Capture the cell that displays the provided text and extract its [x, y] central coordinate. 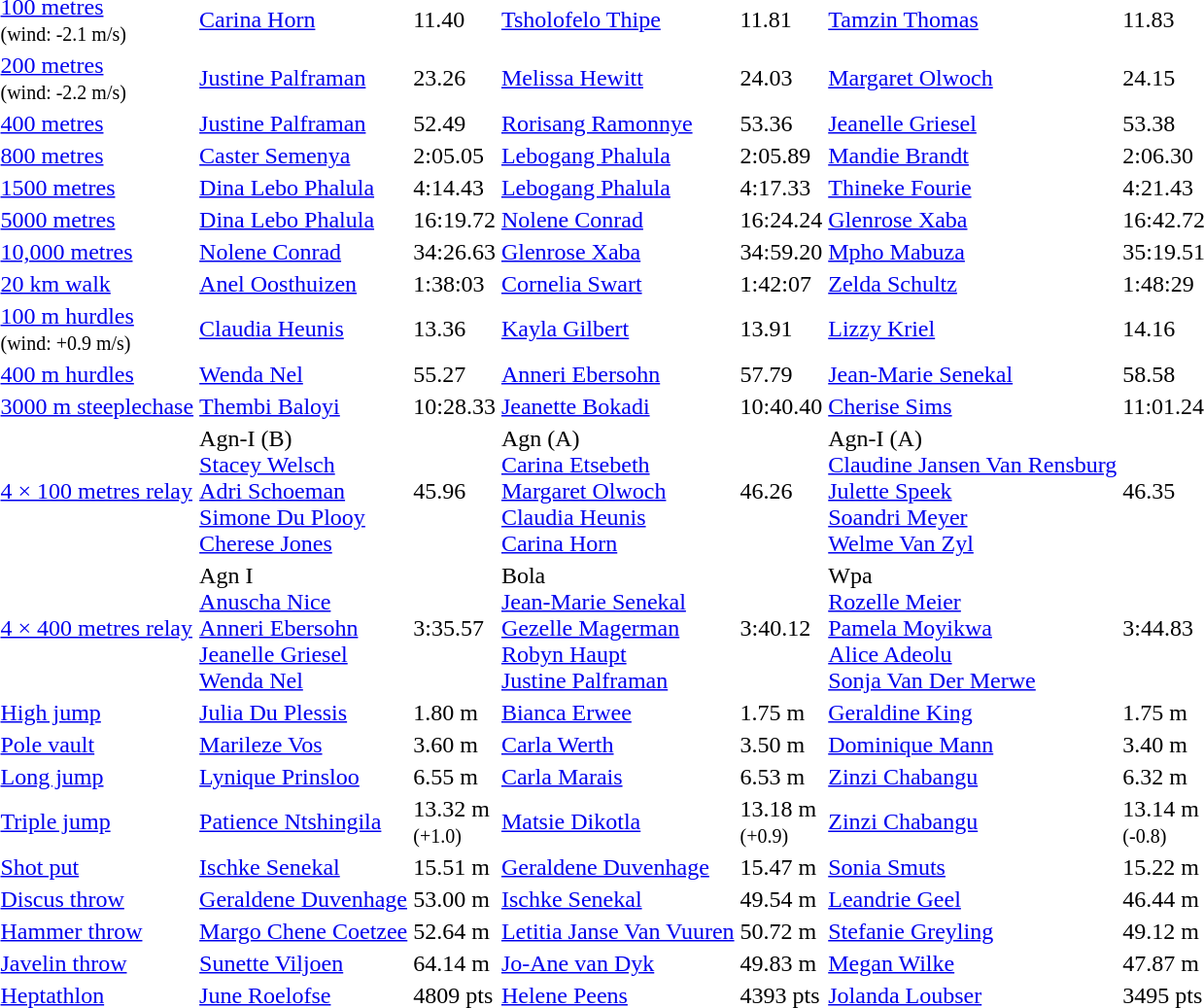
13.91 [781, 329]
Letitia Janse Van Vuuren [618, 931]
Dominique Mann [973, 745]
Geraldine King [973, 713]
49.54 m [781, 899]
3.60 m [455, 745]
Kayla Gilbert [618, 329]
16:24.24 [781, 220]
Melissa Hewitt [618, 78]
Leandrie Geel [973, 899]
Lizzy Kriel [973, 329]
6.55 m [455, 777]
57.79 [781, 374]
Megan Wilke [973, 963]
50.72 m [781, 931]
2:05.05 [455, 156]
Zelda Schultz [973, 284]
Anneri Ebersohn [618, 374]
13.18 m(+0.9) [781, 822]
Cornelia Swart [618, 284]
53.36 [781, 123]
Agn (A)Carina EtsebethMargaret OlwochClaudia HeunisCarina Horn [618, 491]
45.96 [455, 491]
Patience Ntshingila [303, 822]
Matsie Dikotla [618, 822]
Agn-I (A)Claudine Jansen Van RensburgJulette SpeekSoandri MeyerWelme Van Zyl [973, 491]
23.26 [455, 78]
13.36 [455, 329]
4:17.33 [781, 188]
6.53 m [781, 777]
Caster Semenya [303, 156]
Rorisang Ramonnye [618, 123]
16:19.72 [455, 220]
52.64 m [455, 931]
10:28.33 [455, 406]
49.83 m [781, 963]
3:35.57 [455, 628]
Cherise Sims [973, 406]
4:14.43 [455, 188]
Sunette Viljoen [303, 963]
34:59.20 [781, 252]
Lynique Prinsloo [303, 777]
13.32 m(+1.0) [455, 822]
Margaret Olwoch [973, 78]
53.00 m [455, 899]
Claudia Heunis [303, 329]
15.51 m [455, 867]
Marileze Vos [303, 745]
Agn-I (B)Stacey WelschAdri SchoemanSimone Du PlooyCherese Jones [303, 491]
3:40.12 [781, 628]
Jeanette Bokadi [618, 406]
1.75 m [781, 713]
Carla Marais [618, 777]
Jean-Marie Senekal [973, 374]
WpaRozelle MeierPamela MoyikwaAlice AdeoluSonja Van Der Merwe [973, 628]
Sonia Smuts [973, 867]
55.27 [455, 374]
Bianca Erwee [618, 713]
Julia Du Plessis [303, 713]
Margo Chene Coetzee [303, 931]
Stefanie Greyling [973, 931]
Mandie Brandt [973, 156]
Anel Oosthuizen [303, 284]
10:40.40 [781, 406]
2:05.89 [781, 156]
52.49 [455, 123]
Thembi Baloyi [303, 406]
Agn IAnuscha NiceAnneri EbersohnJeanelle GrieselWenda Nel [303, 628]
Mpho Mabuza [973, 252]
24.03 [781, 78]
Wenda Nel [303, 374]
Jeanelle Griesel [973, 123]
46.26 [781, 491]
1:42:07 [781, 284]
1:38:03 [455, 284]
Jo-Ane van Dyk [618, 963]
15.47 m [781, 867]
Carla Werth [618, 745]
Thineke Fourie [973, 188]
64.14 m [455, 963]
34:26.63 [455, 252]
3.50 m [781, 745]
1.80 m [455, 713]
BolaJean-Marie SenekalGezelle MagermanRobyn HauptJustine Palframan [618, 628]
